Return (x, y) of the center of cell containing provided text 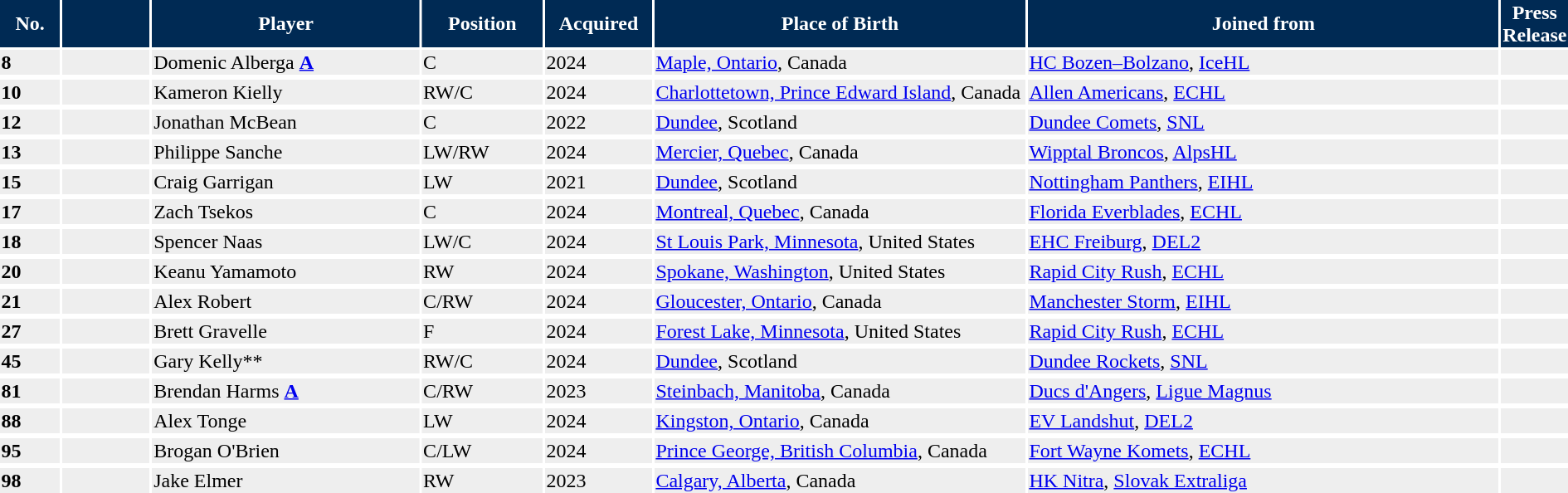
Fort Wayne Komets, ECHL (1264, 451)
Allen Americans, ECHL (1264, 92)
Manchester Storm, EIHL (1264, 301)
Brendan Harms A (286, 391)
Gary Kelly** (286, 361)
Brogan O'Brien (286, 451)
13 (30, 152)
Spokane, Washington, United States (840, 271)
18 (30, 242)
Calgary, Alberta, Canada (840, 481)
95 (30, 451)
Player (286, 23)
2021 (599, 182)
Dundee Rockets, SNL (1264, 361)
Craig Garrigan (286, 182)
Kameron Kielly (286, 92)
88 (30, 421)
Alex Tonge (286, 421)
10 (30, 92)
EHC Freiburg, DEL2 (1264, 242)
2022 (599, 122)
Jonathan McBean (286, 122)
Alex Robert (286, 301)
21 (30, 301)
No. (30, 23)
45 (30, 361)
Spencer Naas (286, 242)
Place of Birth (840, 23)
Acquired (599, 23)
Philippe Sanche (286, 152)
Joined from (1264, 23)
Keanu Yamamoto (286, 271)
Press Release (1535, 23)
Jake Elmer (286, 481)
Mercier, Quebec, Canada (840, 152)
Prince George, British Columbia, Canada (840, 451)
Dundee Comets, SNL (1264, 122)
Wipptal Broncos, AlpsHL (1264, 152)
LW/RW (483, 152)
Florida Everblades, ECHL (1264, 212)
81 (30, 391)
HK Nitra, Slovak Extraliga (1264, 481)
LW/C (483, 242)
EV Landshut, DEL2 (1264, 421)
Gloucester, Ontario, Canada (840, 301)
Charlottetown, Prince Edward Island, Canada (840, 92)
St Louis Park, Minnesota, United States (840, 242)
Position (483, 23)
Forest Lake, Minnesota, United States (840, 331)
Kingston, Ontario, Canada (840, 421)
Zach Tsekos (286, 212)
C/LW (483, 451)
8 (30, 62)
12 (30, 122)
Domenic Alberga A (286, 62)
HC Bozen–Bolzano, IceHL (1264, 62)
Ducs d'Angers, Ligue Magnus (1264, 391)
Brett Gravelle (286, 331)
20 (30, 271)
Steinbach, Manitoba, Canada (840, 391)
F (483, 331)
Maple, Ontario, Canada (840, 62)
17 (30, 212)
Nottingham Panthers, EIHL (1264, 182)
98 (30, 481)
15 (30, 182)
27 (30, 331)
Montreal, Quebec, Canada (840, 212)
